Provide the [x, y] coordinate of the cell's center where the given text is located.  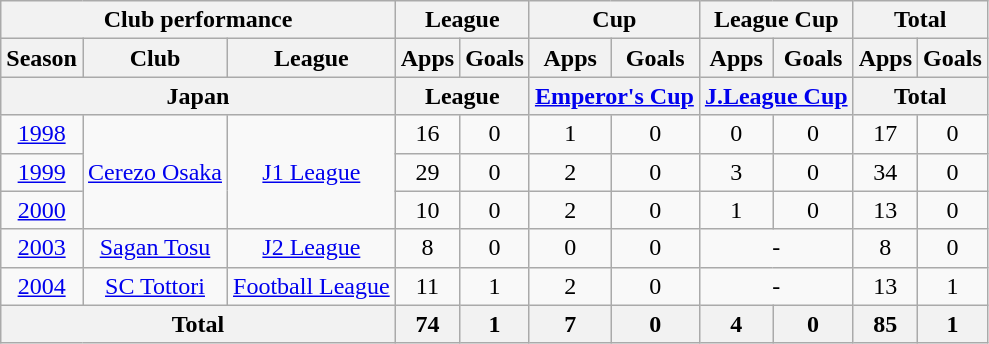
2004 [42, 286]
Club performance [198, 20]
Emperor's Cup [614, 96]
85 [885, 324]
2003 [42, 248]
Japan [198, 96]
Football League [312, 286]
74 [427, 324]
Cerezo Osaka [154, 172]
17 [885, 134]
4 [736, 324]
J2 League [312, 248]
7 [570, 324]
Season [42, 58]
Sagan Tosu [154, 248]
1998 [42, 134]
29 [427, 172]
1999 [42, 172]
SC Tottori [154, 286]
34 [885, 172]
2000 [42, 210]
J.League Cup [776, 96]
J1 League [312, 172]
Cup [614, 20]
Club [154, 58]
10 [427, 210]
3 [736, 172]
16 [427, 134]
League Cup [776, 20]
11 [427, 286]
